Search for the cell housing the specified text and yield its [x, y] center coordinate. 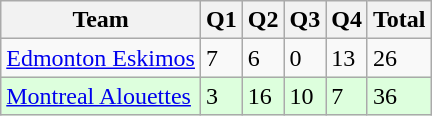
3 [221, 96]
26 [399, 58]
Team [101, 20]
6 [263, 58]
Q2 [263, 20]
Q1 [221, 20]
Q3 [305, 20]
16 [263, 96]
0 [305, 58]
Edmonton Eskimos [101, 58]
Q4 [347, 20]
10 [305, 96]
36 [399, 96]
13 [347, 58]
Total [399, 20]
Montreal Alouettes [101, 96]
